Identify which cell holds the provided text, then report its [X, Y] central coordinate. 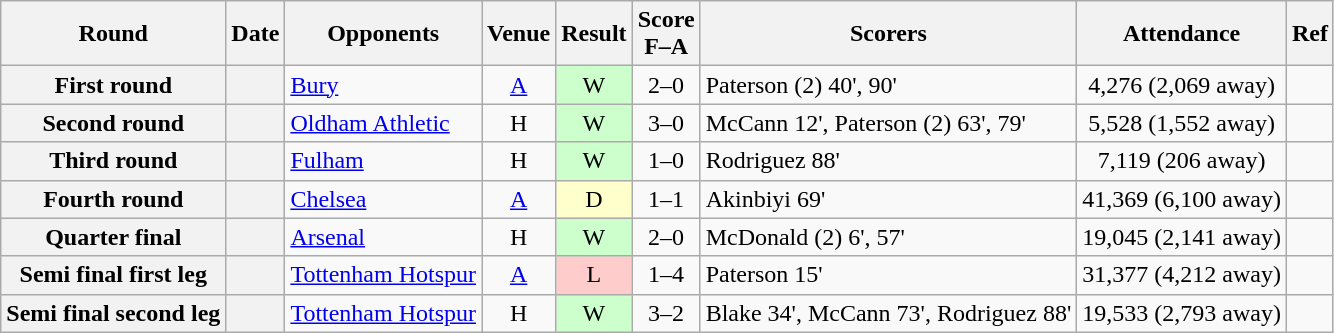
4,276 (2,069 away) [1182, 85]
Fourth round [114, 199]
3–2 [666, 313]
McDonald (2) 6', 57' [888, 237]
Venue [519, 34]
1–4 [666, 275]
Semi final second leg [114, 313]
Third round [114, 161]
Rodriguez 88' [888, 161]
Oldham Athletic [384, 123]
1–1 [666, 199]
Paterson (2) 40', 90' [888, 85]
7,119 (206 away) [1182, 161]
1–0 [666, 161]
41,369 (6,100 away) [1182, 199]
First round [114, 85]
Quarter final [114, 237]
3–0 [666, 123]
Scorers [888, 34]
Chelsea [384, 199]
ScoreF–A [666, 34]
Semi final first leg [114, 275]
Round [114, 34]
Blake 34', McCann 73', Rodriguez 88' [888, 313]
Ref [1310, 34]
Arsenal [384, 237]
19,045 (2,141 away) [1182, 237]
Opponents [384, 34]
Second round [114, 123]
31,377 (4,212 away) [1182, 275]
L [594, 275]
Date [256, 34]
D [594, 199]
5,528 (1,552 away) [1182, 123]
19,533 (2,793 away) [1182, 313]
McCann 12', Paterson (2) 63', 79' [888, 123]
Akinbiyi 69' [888, 199]
Result [594, 34]
Paterson 15' [888, 275]
Bury [384, 85]
Attendance [1182, 34]
Fulham [384, 161]
